Determine the [x, y] coordinate at the center of the cell enclosing the given text.  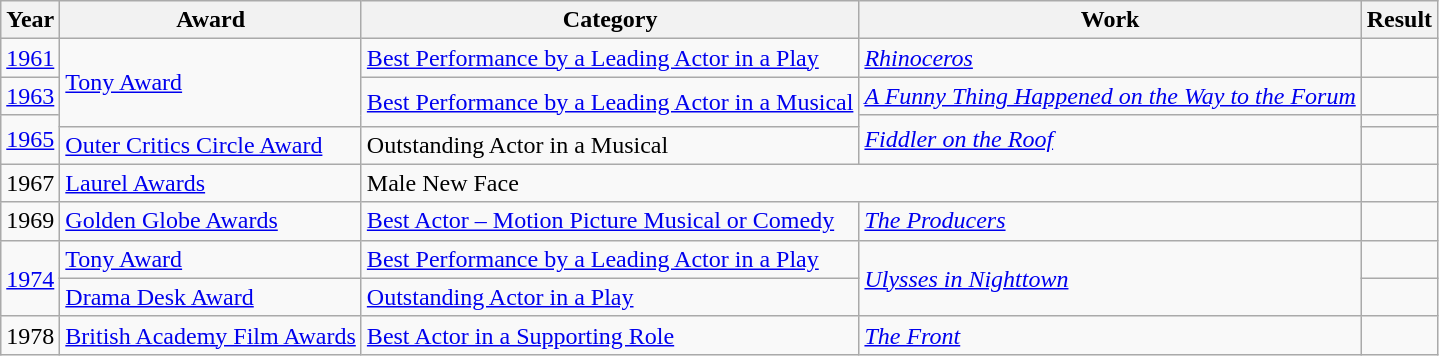
Best Actor in a Supporting Role [610, 335]
Award [211, 20]
A Funny Thing Happened on the Way to the Forum [1110, 96]
1974 [30, 278]
The Front [1110, 335]
Result [1399, 20]
Category [610, 20]
Golden Globe Awards [211, 221]
1961 [30, 58]
Work [1110, 20]
Drama Desk Award [211, 297]
1978 [30, 335]
Outer Critics Circle Award [211, 145]
Year [30, 20]
Best Actor – Motion Picture Musical or Comedy [610, 221]
1967 [30, 183]
1963 [30, 96]
1965 [30, 140]
Rhinoceros [1110, 58]
The Producers [1110, 221]
Fiddler on the Roof [1110, 140]
1969 [30, 221]
Outstanding Actor in a Musical [610, 145]
Best Performance by a Leading Actor in a Musical [610, 102]
Ulysses in Nighttown [1110, 278]
Laurel Awards [211, 183]
Male New Face [861, 183]
Outstanding Actor in a Play [610, 297]
British Academy Film Awards [211, 335]
